Provide the [X, Y] coordinate of the cell's center where the given text is located.  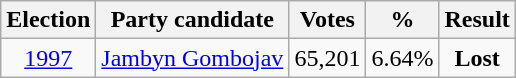
6.64% [402, 58]
1997 [48, 58]
Result [477, 20]
Votes [328, 20]
Election [48, 20]
% [402, 20]
Party candidate [192, 20]
Lost [477, 58]
Jambyn Gombojav [192, 58]
65,201 [328, 58]
